Find where the given text appears and provide that cell's center as (x, y) coordinate. 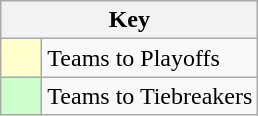
Teams to Playoffs (150, 58)
Teams to Tiebreakers (150, 96)
Key (130, 20)
